Capture the cell that displays the provided text and extract its [x, y] central coordinate. 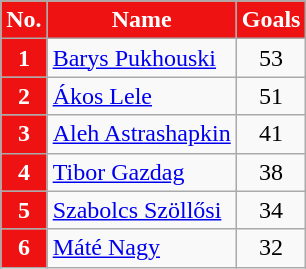
5 [24, 210]
Máté Nagy [142, 248]
34 [271, 210]
51 [271, 96]
No. [24, 20]
Aleh Astrashapkin [142, 134]
53 [271, 58]
Goals [271, 20]
3 [24, 134]
Ákos Lele [142, 96]
1 [24, 58]
Tibor Gazdag [142, 172]
4 [24, 172]
38 [271, 172]
6 [24, 248]
32 [271, 248]
Barys Pukhouski [142, 58]
2 [24, 96]
Szabolcs Szöllősi [142, 210]
Name [142, 20]
41 [271, 134]
